Find where the given text appears and provide that cell's center as (X, Y) coordinate. 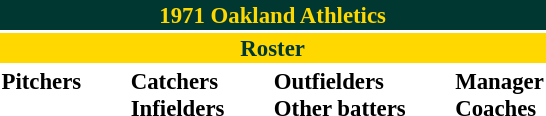
1971 Oakland Athletics (272, 15)
Roster (272, 48)
